Scan for the cell matching the given text and deliver its [x, y] coordinate at center. 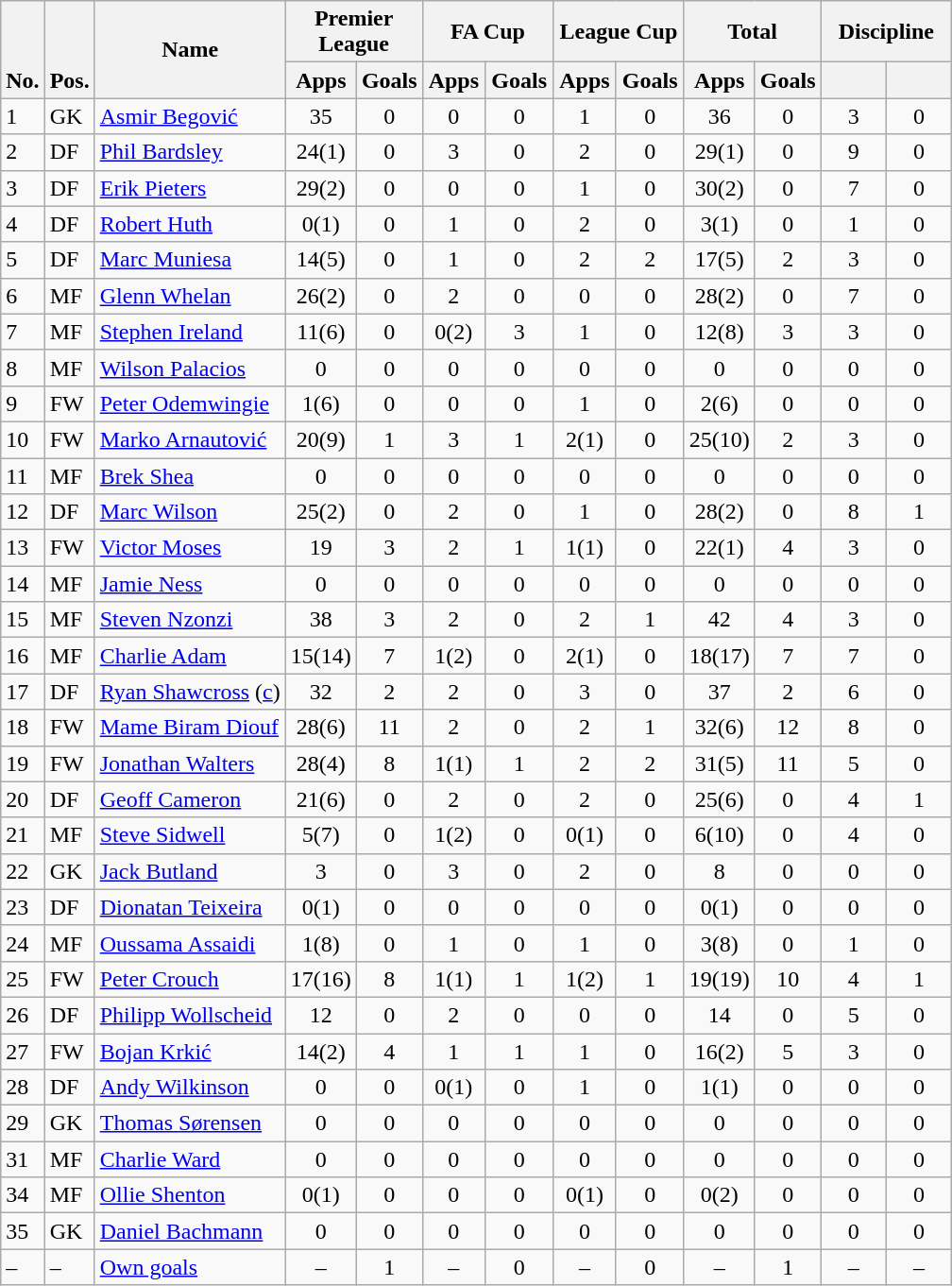
31 [23, 1159]
25(10) [720, 439]
Wilson Palacios [190, 368]
21(6) [321, 799]
Marko Arnautović [190, 439]
29(2) [321, 188]
Brek Shea [190, 475]
Peter Crouch [190, 979]
18 [23, 728]
28 [23, 1088]
29 [23, 1123]
26(2) [321, 296]
22 [23, 871]
Ryan Shawcross (c) [190, 692]
17(16) [321, 979]
Stephen Ireland [190, 332]
32 [321, 692]
20(9) [321, 439]
Victor Moses [190, 548]
32(6) [720, 728]
36 [720, 116]
Steven Nzonzi [190, 620]
No. [23, 49]
42 [720, 620]
Philipp Wollscheid [190, 1015]
16(2) [720, 1052]
23 [23, 907]
20 [23, 799]
22(1) [720, 548]
Dionatan Teixeira [190, 907]
Asmir Begović [190, 116]
28(4) [321, 763]
Andy Wilkinson [190, 1088]
Charlie Adam [190, 656]
34 [23, 1195]
Daniel Bachmann [190, 1231]
25 [23, 979]
6(10) [720, 835]
12(8) [720, 332]
Discipline [886, 32]
38 [321, 620]
37 [720, 692]
3(8) [720, 943]
Steve Sidwell [190, 835]
15(14) [321, 656]
Oussama Assaidi [190, 943]
16 [23, 656]
28(6) [321, 728]
5(7) [321, 835]
31(5) [720, 763]
21 [23, 835]
Ollie Shenton [190, 1195]
Phil Bardsley [190, 152]
15 [23, 620]
27 [23, 1052]
26 [23, 1015]
1(8) [321, 943]
17 [23, 692]
11(6) [321, 332]
25(6) [720, 799]
Total [752, 32]
17(5) [720, 260]
Jack Butland [190, 871]
25(2) [321, 512]
Mame Biram Diouf [190, 728]
Peter Odemwingie [190, 403]
13 [23, 548]
29(1) [720, 152]
14(2) [321, 1052]
Premier League [353, 32]
2(6) [720, 403]
Bojan Krkić [190, 1052]
24 [23, 943]
3(1) [720, 224]
Name [190, 49]
30(2) [720, 188]
Thomas Sørensen [190, 1123]
18(17) [720, 656]
Erik Pieters [190, 188]
Glenn Whelan [190, 296]
Own goals [190, 1267]
Marc Muniesa [190, 260]
Charlie Ward [190, 1159]
Robert Huth [190, 224]
19(19) [720, 979]
Jamie Ness [190, 584]
FA Cup [487, 32]
League Cup [620, 32]
24(1) [321, 152]
Marc Wilson [190, 512]
1(6) [321, 403]
14(5) [321, 260]
Geoff Cameron [190, 799]
Jonathan Walters [190, 763]
Pos. [70, 49]
